Find where the given text appears and provide that cell's center as [x, y] coordinate. 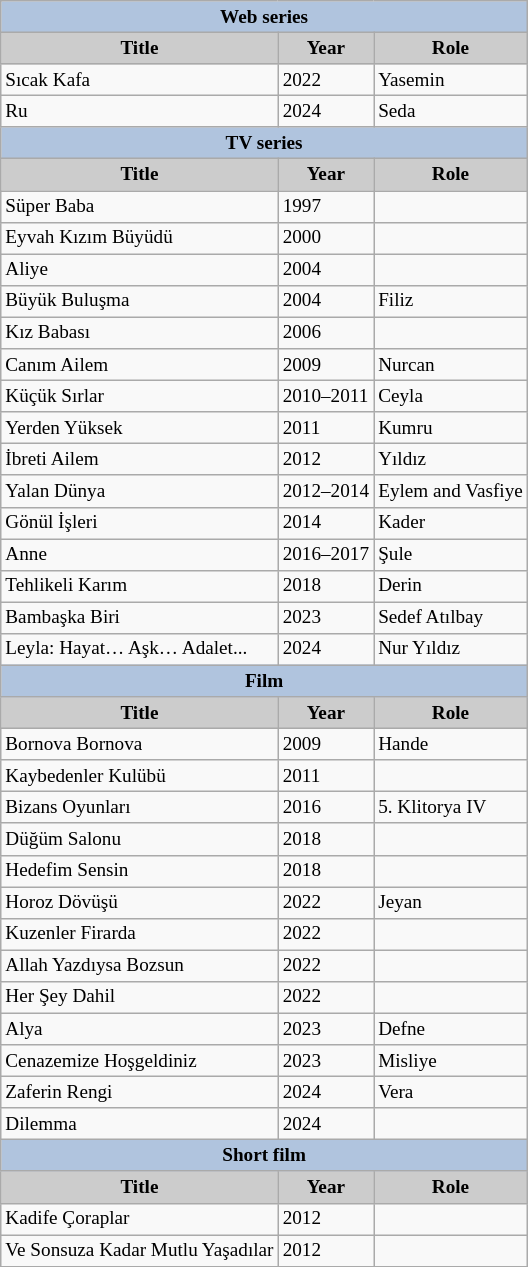
Film [264, 681]
Her Şey Dahil [140, 997]
Yıldız [451, 460]
5. Klitorya IV [451, 808]
Bornova Bornova [140, 744]
Ru [140, 111]
Kumru [451, 428]
Nurcan [451, 365]
Hande [451, 744]
Nur Yıldız [451, 649]
Düğüm Salonu [140, 839]
2014 [326, 523]
Derin [451, 586]
2000 [326, 238]
Ve Sonsuza Kadar Mutlu Yaşadılar [140, 1251]
Kız Babası [140, 333]
Yalan Dünya [140, 491]
Vera [451, 1092]
Bizans Oyunları [140, 808]
2006 [326, 333]
Küçük Sırlar [140, 396]
Short film [264, 1156]
Zaferin Rengi [140, 1092]
Dilemma [140, 1124]
Filiz [451, 301]
Bambaşka Biri [140, 618]
Yerden Yüksek [140, 428]
Defne [451, 1029]
Kader [451, 523]
Sedef Atılbay [451, 618]
2016 [326, 808]
Gönül İşleri [140, 523]
2016–2017 [326, 554]
Büyük Buluşma [140, 301]
Horoz Dövüşü [140, 902]
Kaybedenler Kulübü [140, 776]
Eylem and Vasfiye [451, 491]
Cenazemize Hoşgeldiniz [140, 1061]
1997 [326, 206]
Aliye [140, 270]
Misliye [451, 1061]
2010–2011 [326, 396]
2012–2014 [326, 491]
Şule [451, 554]
Süper Baba [140, 206]
Allah Yazdıysa Bozsun [140, 966]
Ceyla [451, 396]
Jeyan [451, 902]
Kadife Çoraplar [140, 1219]
Canım Ailem [140, 365]
TV series [264, 143]
İbreti Ailem [140, 460]
Web series [264, 17]
Sıcak Kafa [140, 80]
Leyla: Hayat… Aşk… Adalet... [140, 649]
Tehlikeli Karım [140, 586]
Kuzenler Firarda [140, 934]
Hedefim Sensin [140, 871]
Eyvah Kızım Büyüdü [140, 238]
Anne [140, 554]
Alya [140, 1029]
Seda [451, 111]
Yasemin [451, 80]
